Output the [X, Y] coordinate of the center of the cell containing the given text.  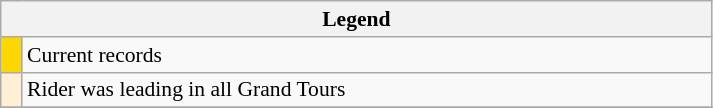
Current records [367, 55]
Legend [356, 19]
Rider was leading in all Grand Tours [367, 90]
